From the cell containing the given text, extract its center point as [X, Y] coordinate. 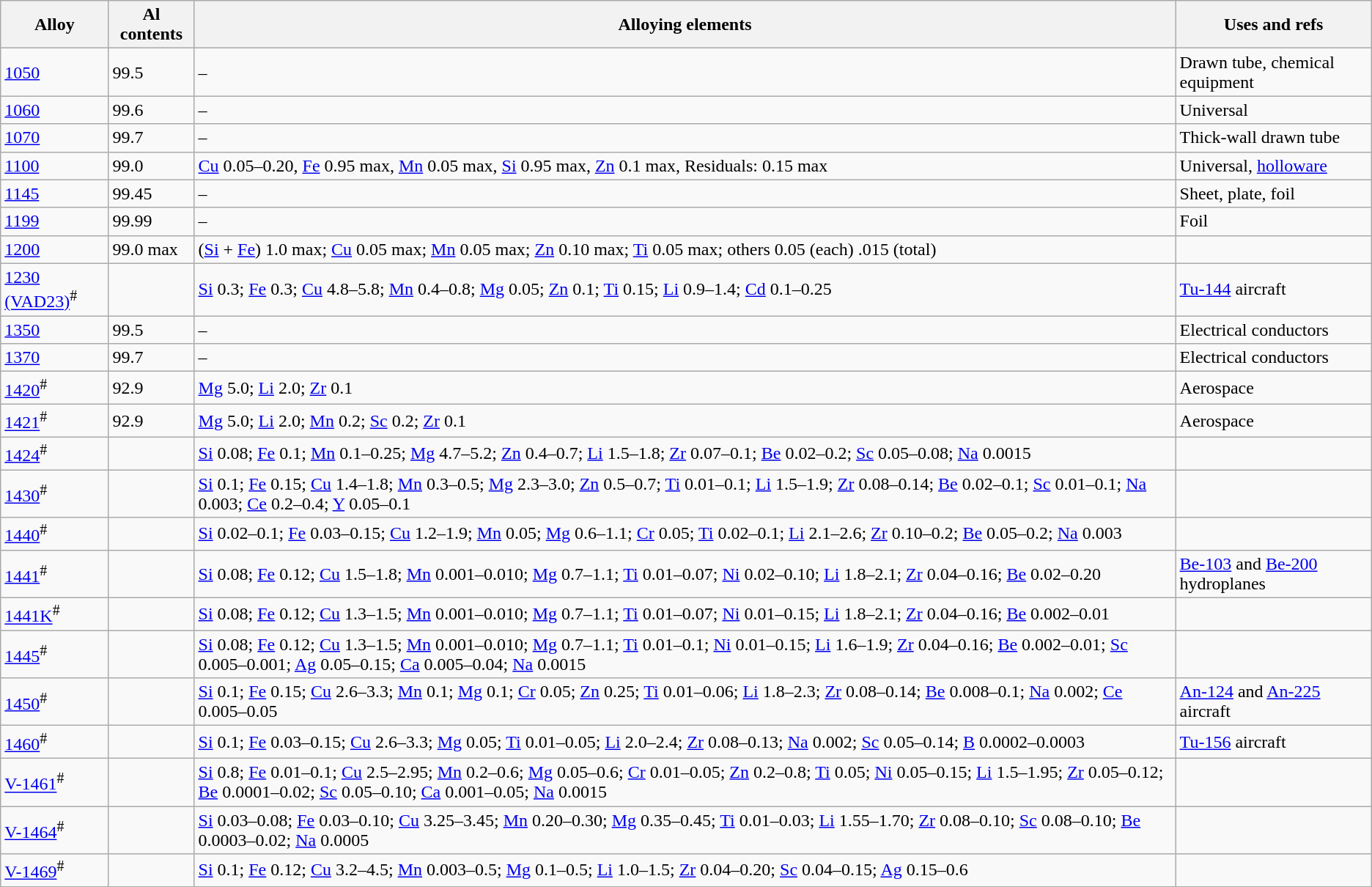
1370 [54, 358]
99.0 max [151, 249]
Si 0.3; Fe 0.3; Cu 4.8–5.8; Mn 0.4–0.8; Mg 0.05; Zn 0.1; Ti 0.15; Li 0.9–1.4; Cd 0.1–0.25 [685, 290]
1441K# [54, 614]
Alloying elements [685, 25]
1100 [54, 166]
An-124 and An-225 aircraft [1274, 702]
Si 0.1; Fe 0.03–0.15; Cu 2.6–3.3; Mg 0.05; Ti 0.01–0.05; Li 2.0–2.4; Zr 0.08–0.13; Na 0.002; Sc 0.05–0.14; B 0.0002–0.0003 [685, 742]
1460# [54, 742]
Si 0.08; Fe 0.12; Cu 1.5–1.8; Mn 0.001–0.010; Mg 0.7–1.1; Ti 0.01–0.07; Ni 0.02–0.10; Li 1.8–2.1; Zr 0.04–0.16; Be 0.02–0.20 [685, 573]
1420# [54, 389]
V-1469# [54, 871]
Si 0.1; Fe 0.12; Cu 3.2–4.5; Mn 0.003–0.5; Mg 0.1–0.5; Li 1.0–1.5; Zr 0.04–0.20; Sc 0.04–0.15; Ag 0.15–0.6 [685, 871]
1441# [54, 573]
1060 [54, 110]
(Si + Fe) 1.0 max; Cu 0.05 max; Mn 0.05 max; Zn 0.10 max; Ti 0.05 max; others 0.05 (each) .015 (total) [685, 249]
1145 [54, 194]
1421# [54, 421]
99.6 [151, 110]
Foil [1274, 221]
1424# [54, 453]
Be-103 and Be-200 hydroplanes [1274, 573]
Thick-wall drawn tube [1274, 138]
Cu 0.05–0.20, Fe 0.95 max, Mn 0.05 max, Si 0.95 max, Zn 0.1 max, Residuals: 0.15 max [685, 166]
1350 [54, 330]
Si 0.1; Fe 0.15; Cu 2.6–3.3; Mn 0.1; Mg 0.1; Cr 0.05; Zn 0.25; Ti 0.01–0.06; Li 1.8–2.3; Zr 0.08–0.14; Be 0.008–0.1; Na 0.002; Ce 0.005–0.05 [685, 702]
Mg 5.0; Li 2.0; Mn 0.2; Sc 0.2; Zr 0.1 [685, 421]
99.99 [151, 221]
1050 [54, 72]
Universal, holloware [1274, 166]
1450# [54, 702]
Tu-156 aircraft [1274, 742]
Si 0.08; Fe 0.1; Mn 0.1–0.25; Mg 4.7–5.2; Zn 0.4–0.7; Li 1.5–1.8; Zr 0.07–0.1; Be 0.02–0.2; Sc 0.05–0.08; Na 0.0015 [685, 453]
Al contents [151, 25]
Si 0.02–0.1; Fe 0.03–0.15; Cu 1.2–1.9; Mn 0.05; Mg 0.6–1.1; Cr 0.05; Ti 0.02–0.1; Li 2.1–2.6; Zr 0.10–0.2; Be 0.05–0.2; Na 0.003 [685, 534]
1445# [54, 654]
Universal [1274, 110]
1070 [54, 138]
Mg 5.0; Li 2.0; Zr 0.1 [685, 389]
99.0 [151, 166]
Uses and refs [1274, 25]
1199 [54, 221]
Drawn tube, chemical equipment [1274, 72]
Alloy [54, 25]
99.45 [151, 194]
V-1464# [54, 830]
1230 (VAD23)# [54, 290]
1200 [54, 249]
1430# [54, 494]
Sheet, plate, foil [1274, 194]
Si 0.08; Fe 0.12; Cu 1.3–1.5; Mn 0.001–0.010; Mg 0.7–1.1; Ti 0.01–0.07; Ni 0.01–0.15; Li 1.8–2.1; Zr 0.04–0.16; Be 0.002–0.01 [685, 614]
Tu-144 aircraft [1274, 290]
1440# [54, 534]
V-1461# [54, 783]
